Determine the [X, Y] coordinate at the center of the cell enclosing the given text.  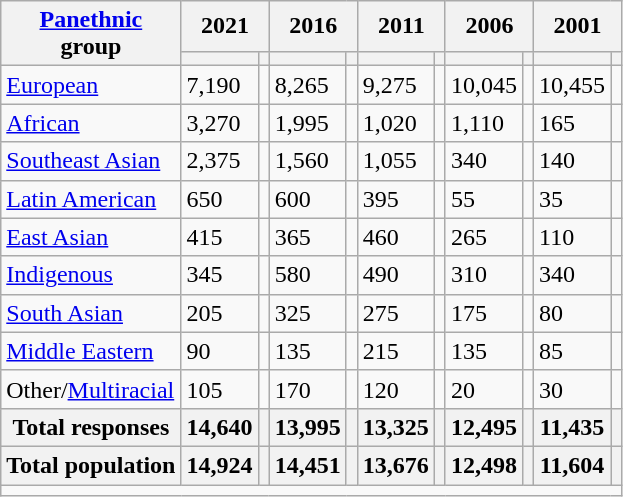
1,020 [396, 123]
3,270 [220, 123]
2016 [313, 26]
265 [484, 237]
Middle Eastern [91, 351]
310 [484, 275]
105 [220, 389]
13,325 [396, 427]
Total responses [91, 427]
30 [572, 389]
205 [220, 313]
11,435 [572, 427]
580 [308, 275]
South Asian [91, 313]
325 [308, 313]
East Asian [91, 237]
345 [220, 275]
2011 [401, 26]
2,375 [220, 161]
Panethnicgroup [91, 34]
Southeast Asian [91, 161]
170 [308, 389]
10,045 [484, 85]
215 [396, 351]
650 [220, 199]
140 [572, 161]
14,924 [220, 465]
600 [308, 199]
20 [484, 389]
8,265 [308, 85]
13,676 [396, 465]
2021 [225, 26]
415 [220, 237]
460 [396, 237]
35 [572, 199]
7,190 [220, 85]
9,275 [396, 85]
African [91, 123]
13,995 [308, 427]
European [91, 85]
14,640 [220, 427]
1,055 [396, 161]
55 [484, 199]
85 [572, 351]
10,455 [572, 85]
120 [396, 389]
1,560 [308, 161]
175 [484, 313]
90 [220, 351]
165 [572, 123]
110 [572, 237]
80 [572, 313]
365 [308, 237]
12,498 [484, 465]
14,451 [308, 465]
12,495 [484, 427]
Total population [91, 465]
Indigenous [91, 275]
2006 [489, 26]
11,604 [572, 465]
Other/Multiracial [91, 389]
490 [396, 275]
275 [396, 313]
2001 [578, 26]
395 [396, 199]
1,110 [484, 123]
1,995 [308, 123]
Latin American [91, 199]
